Provide the (X, Y) coordinate of the cell's center where the given text is located.  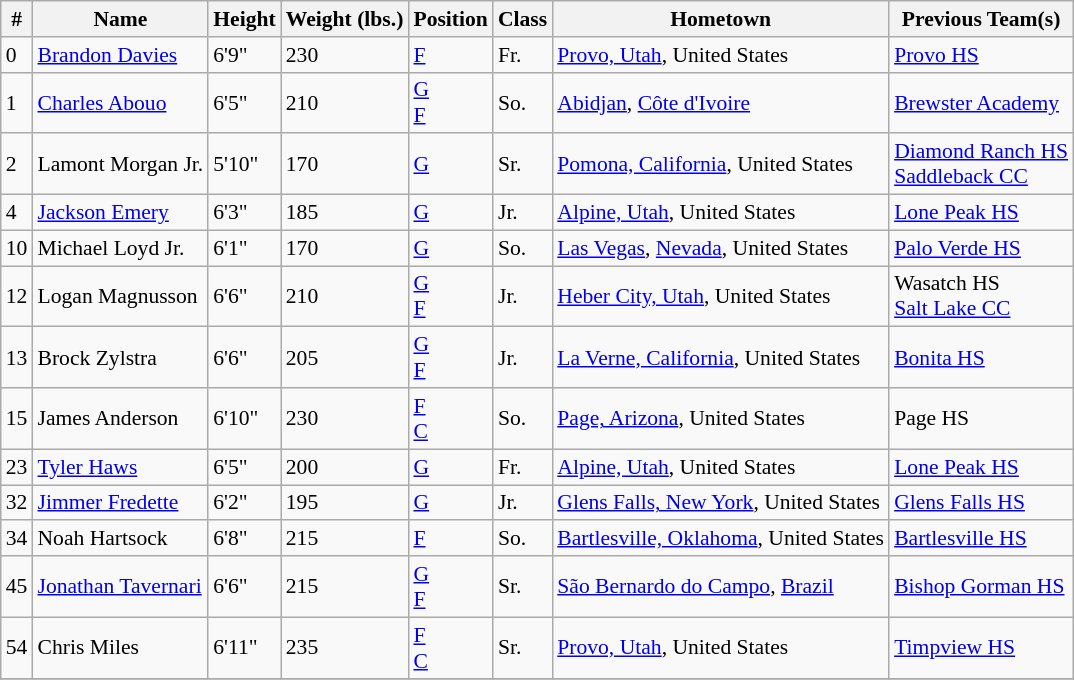
Glens Falls, New York, United States (720, 503)
185 (345, 213)
Height (244, 19)
205 (345, 358)
15 (17, 418)
Chris Miles (120, 648)
Weight (lbs.) (345, 19)
Jonathan Tavernari (120, 586)
Brewster Academy (981, 102)
45 (17, 586)
1 (17, 102)
Bishop Gorman HS (981, 586)
2 (17, 164)
Class (522, 19)
Bartlesville HS (981, 539)
Lamont Morgan Jr. (120, 164)
Page HS (981, 418)
Hometown (720, 19)
Michael Loyd Jr. (120, 248)
Wasatch HSSalt Lake CC (981, 296)
Previous Team(s) (981, 19)
Pomona, California, United States (720, 164)
São Bernardo do Campo, Brazil (720, 586)
32 (17, 503)
La Verne, California, United States (720, 358)
Jackson Emery (120, 213)
Brandon Davies (120, 55)
6'11" (244, 648)
Page, Arizona, United States (720, 418)
Glens Falls HS (981, 503)
5'10" (244, 164)
12 (17, 296)
4 (17, 213)
235 (345, 648)
Brock Zylstra (120, 358)
# (17, 19)
Diamond Ranch HSSaddleback CC (981, 164)
200 (345, 467)
10 (17, 248)
Abidjan, Côte d'Ivoire (720, 102)
6'1" (244, 248)
6'2" (244, 503)
Heber City, Utah, United States (720, 296)
23 (17, 467)
6'10" (244, 418)
Las Vegas, Nevada, United States (720, 248)
195 (345, 503)
34 (17, 539)
Bonita HS (981, 358)
6'9" (244, 55)
Name (120, 19)
54 (17, 648)
Bartlesville, Oklahoma, United States (720, 539)
0 (17, 55)
Tyler Haws (120, 467)
6'3" (244, 213)
6'8" (244, 539)
13 (17, 358)
Timpview HS (981, 648)
Noah Hartsock (120, 539)
Position (450, 19)
Jimmer Fredette (120, 503)
Logan Magnusson (120, 296)
James Anderson (120, 418)
Palo Verde HS (981, 248)
Charles Abouo (120, 102)
Provo HS (981, 55)
